Return the [X, Y] coordinate for the center point of the cell that contains the specified text.  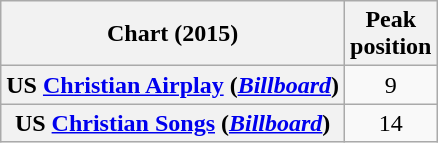
9 [391, 85]
Chart (2015) [173, 34]
US Christian Songs (Billboard) [173, 123]
Peakposition [391, 34]
US Christian Airplay (Billboard) [173, 85]
14 [391, 123]
